Identify which cell holds the provided text, then report its (x, y) central coordinate. 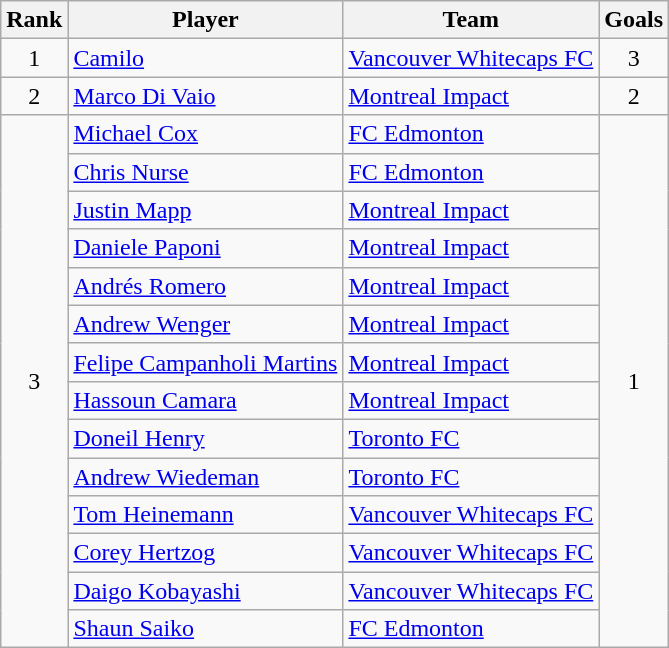
Corey Hertzog (206, 553)
Michael Cox (206, 134)
Andrew Wiedeman (206, 477)
Andrew Wenger (206, 324)
Camilo (206, 58)
Tom Heinemann (206, 515)
Shaun Saiko (206, 629)
Chris Nurse (206, 172)
Marco Di Vaio (206, 96)
Player (206, 20)
Daigo Kobayashi (206, 591)
Daniele Paponi (206, 248)
Goals (634, 20)
Felipe Campanholi Martins (206, 362)
Rank (34, 20)
Hassoun Camara (206, 400)
Andrés Romero (206, 286)
Justin Mapp (206, 210)
Doneil Henry (206, 438)
Team (471, 20)
